Output the (x, y) coordinate of the center of the cell containing the given text.  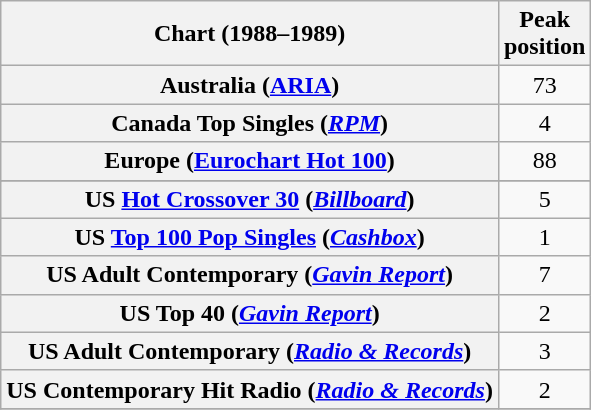
1 (544, 237)
3 (544, 351)
4 (544, 123)
Australia (ARIA) (250, 85)
7 (544, 275)
73 (544, 85)
Europe (Eurochart Hot 100) (250, 161)
Peakposition (544, 34)
US Contemporary Hit Radio (Radio & Records) (250, 389)
Chart (1988–1989) (250, 34)
US Hot Crossover 30 (Billboard) (250, 199)
US Adult Contemporary (Gavin Report) (250, 275)
Canada Top Singles (RPM) (250, 123)
5 (544, 199)
US Top 40 (Gavin Report) (250, 313)
88 (544, 161)
US Top 100 Pop Singles (Cashbox) (250, 237)
US Adult Contemporary (Radio & Records) (250, 351)
